Search for the cell housing the specified text and yield its (x, y) center coordinate. 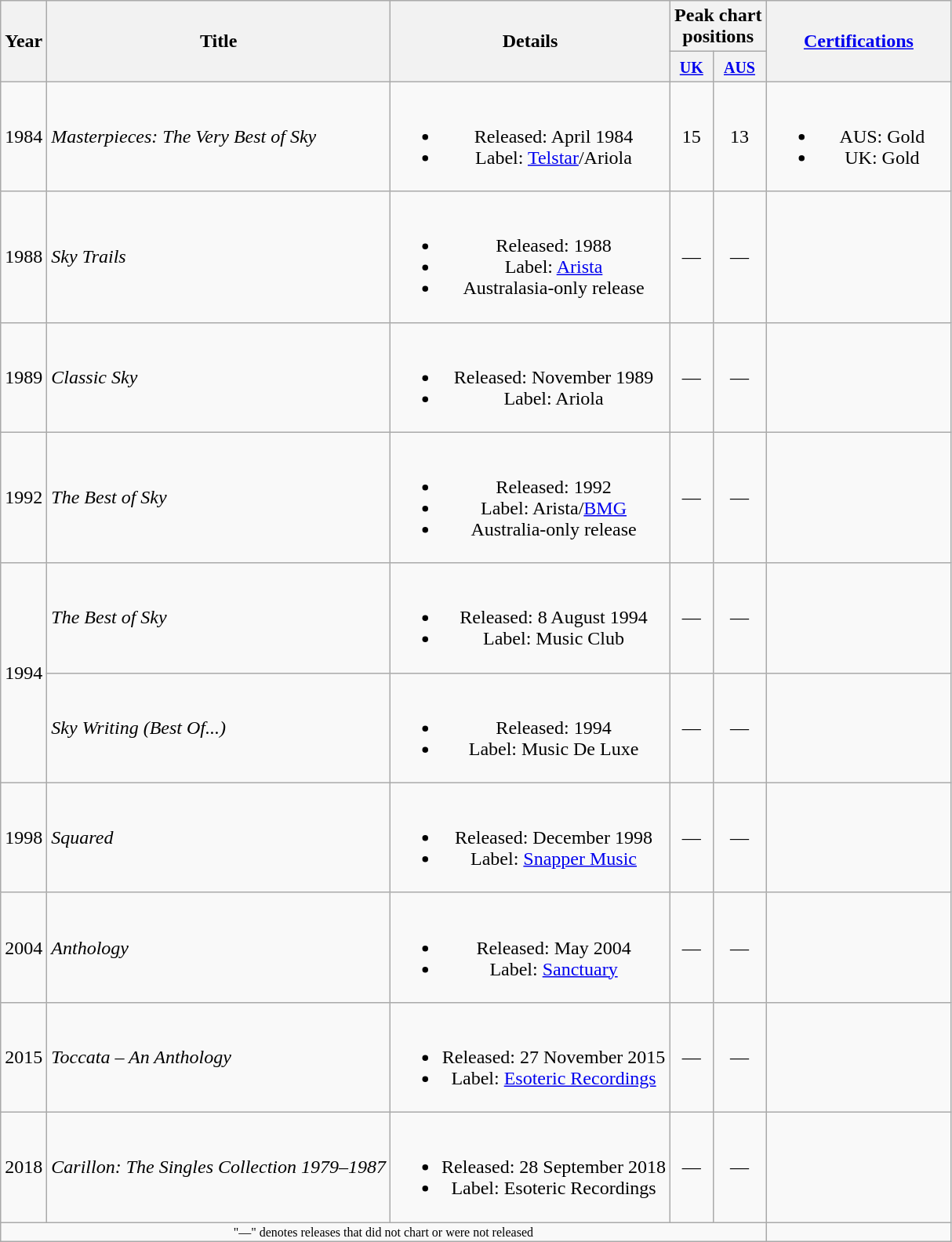
1988 (24, 257)
Released: April 1984Label: Telstar/Ariola (530, 136)
Sky Trails (219, 257)
2004 (24, 947)
1992 (24, 497)
"—" denotes releases that did not chart or were not released (383, 1231)
Anthology (219, 947)
Released: 28 September 2018Label: Esoteric Recordings (530, 1167)
Released: 1988Label: AristaAustralasia-only release (530, 257)
Peak chartpositions (718, 27)
Classic Sky (219, 377)
Sky Writing (Best Of...) (219, 728)
Released: 8 August 1994Label: Music Club (530, 618)
Carillon: The Singles Collection 1979–1987 (219, 1167)
AUS: GoldUK: Gold (859, 136)
Released: May 2004Label: Sanctuary (530, 947)
2018 (24, 1167)
1994 (24, 673)
1989 (24, 377)
Released: 1992Label: Arista/BMGAustralia-only release (530, 497)
Released: 27 November 2015Label: Esoteric Recordings (530, 1057)
Year (24, 41)
Certifications (859, 41)
Squared (219, 837)
2015 (24, 1057)
Released: December 1998Label: Snapper Music (530, 837)
Toccata – An Anthology (219, 1057)
Title (219, 41)
1998 (24, 837)
1984 (24, 136)
Details (530, 41)
15 (692, 136)
Released: November 1989Label: Ariola (530, 377)
Masterpieces: The Very Best of Sky (219, 136)
13 (739, 136)
AUS (739, 67)
UK (692, 67)
Released: 1994Label: Music De Luxe (530, 728)
